Determine the (X, Y) coordinate at the center of the cell enclosing the given text.  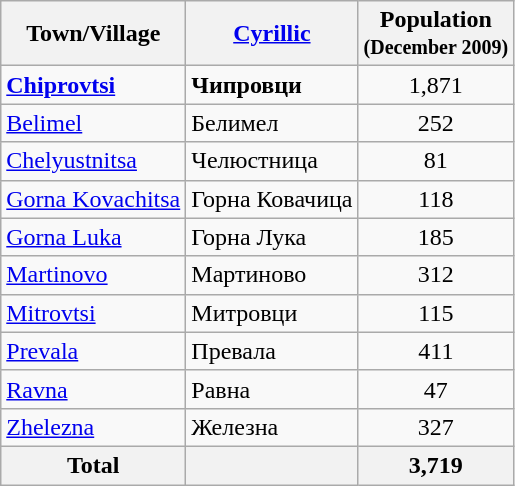
312 (436, 275)
Превала (272, 351)
411 (436, 351)
Prevala (94, 351)
115 (436, 313)
Мартиново (272, 275)
Martinovo (94, 275)
Population(December 2009) (436, 34)
327 (436, 427)
Total (94, 465)
Chelyustnitsa (94, 161)
3,719 (436, 465)
252 (436, 123)
47 (436, 389)
Чипровци (272, 85)
Железна (272, 427)
185 (436, 237)
Cyrillic (272, 34)
Челюстница (272, 161)
Belimel (94, 123)
Town/Village (94, 34)
Chiprovtsi (94, 85)
Равна (272, 389)
Mitrovtsi (94, 313)
Горна Лука (272, 237)
Митровци (272, 313)
Ravna (94, 389)
Gorna Luka (94, 237)
Белимел (272, 123)
81 (436, 161)
Gorna Kovachitsa (94, 199)
Горна Ковачица (272, 199)
118 (436, 199)
1,871 (436, 85)
Zhelezna (94, 427)
